Locate the cell with the specified text and output its [X, Y] center coordinate. 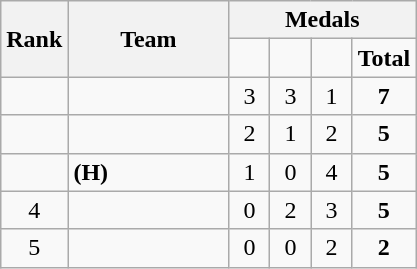
7 [384, 96]
(H) [148, 172]
Total [384, 58]
Rank [34, 39]
Team [148, 39]
Medals [322, 20]
